Extract the (x, y) coordinate from the center of the cell holding the provided text.  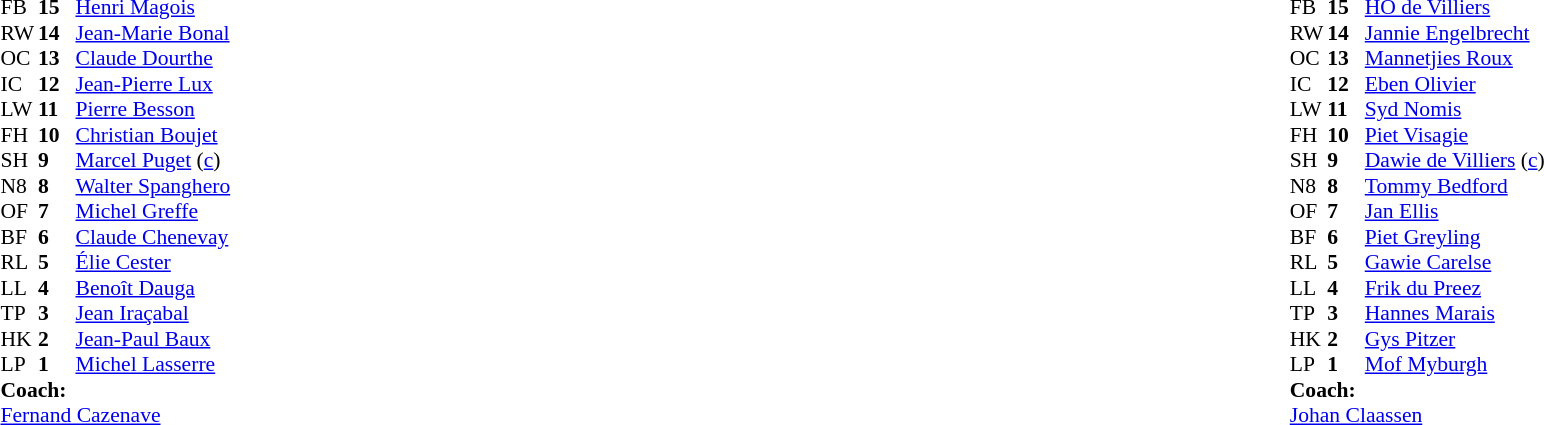
Michel Lasserre (154, 365)
Coach: (115, 390)
Walter Spanghero (154, 186)
Jean-Paul Baux (154, 339)
Christian Boujet (154, 135)
Élie Cester (154, 263)
Jean-Pierre Lux (154, 84)
Claude Chenevay (154, 237)
Marcel Puget (c) (154, 161)
Michel Greffe (154, 211)
Jean Iraçabal (154, 313)
Pierre Besson (154, 109)
Claude Dourthe (154, 59)
Jean-Marie Bonal (154, 33)
Benoît Dauga (154, 288)
